Return (x, y) of the center of cell containing provided text 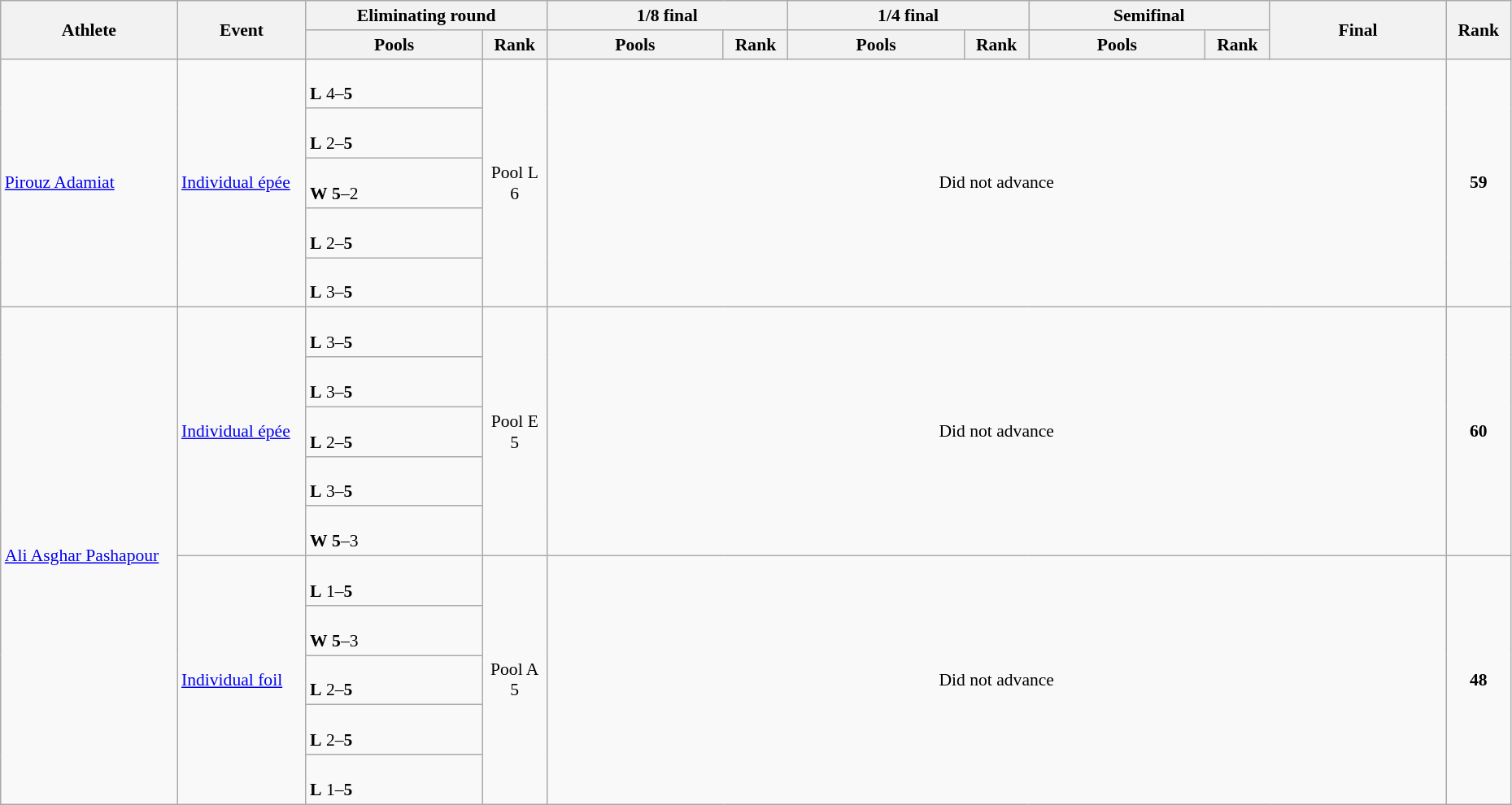
Pirouz Adamiat (89, 183)
Pool E5 (514, 432)
Final (1358, 29)
48 (1479, 681)
Athlete (89, 29)
L 4–5 (394, 83)
60 (1479, 432)
Pool L6 (514, 183)
1/4 final (908, 15)
59 (1479, 183)
Individual foil (242, 681)
Semifinal (1149, 15)
Pool A5 (514, 681)
1/8 final (667, 15)
Ali Asghar Pashapour (89, 556)
W 5–2 (394, 184)
Event (242, 29)
Eliminating round (426, 15)
